Output the [X, Y] coordinate of the center of the cell containing the given text.  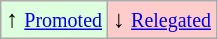
↓ Relegated [162, 20]
↑ Promoted [54, 20]
